Pinpoint the cell where the given text exists, returning its [X, Y] midpoint coordinate. 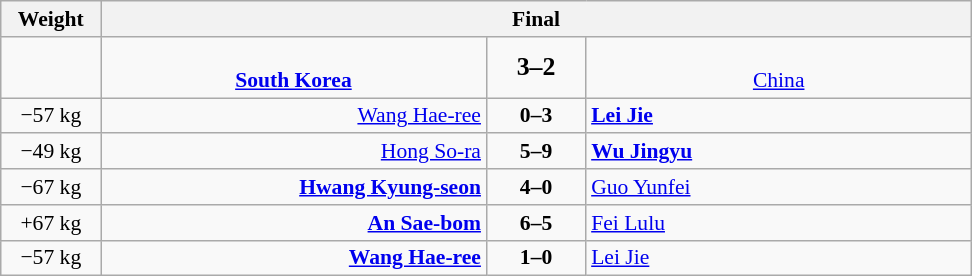
Fei Lulu [778, 223]
−49 kg [51, 152]
+67 kg [51, 223]
6–5 [536, 223]
Guo Yunfei [778, 187]
Wu Jingyu [778, 152]
Final [536, 19]
1–0 [536, 258]
Hong So-ra [294, 152]
4–0 [536, 187]
China [778, 68]
Weight [51, 19]
3–2 [536, 68]
South Korea [294, 68]
An Sae-bom [294, 223]
Hwang Kyung-seon [294, 187]
−67 kg [51, 187]
0–3 [536, 116]
5–9 [536, 152]
